Search for the cell housing the specified text and yield its [x, y] center coordinate. 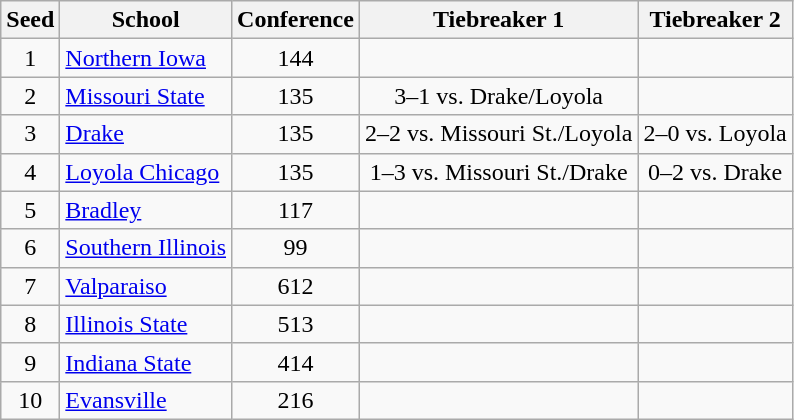
Conference [296, 20]
10 [30, 400]
5 [30, 210]
144 [296, 58]
Evansville [146, 400]
99 [296, 248]
Missouri State [146, 96]
9 [30, 362]
Tiebreaker 1 [498, 20]
414 [296, 362]
513 [296, 324]
216 [296, 400]
Illinois State [146, 324]
Seed [30, 20]
School [146, 20]
0–2 vs. Drake [715, 172]
6 [30, 248]
117 [296, 210]
Indiana State [146, 362]
8 [30, 324]
Southern Illinois [146, 248]
Bradley [146, 210]
1 [30, 58]
Loyola Chicago [146, 172]
7 [30, 286]
2 [30, 96]
Drake [146, 134]
3 [30, 134]
3–1 vs. Drake/Loyola [498, 96]
2–2 vs. Missouri St./Loyola [498, 134]
Northern Iowa [146, 58]
1–3 vs. Missouri St./Drake [498, 172]
4 [30, 172]
Valparaiso [146, 286]
Tiebreaker 2 [715, 20]
612 [296, 286]
2–0 vs. Loyola [715, 134]
